Output the [X, Y] coordinate of the center of the cell containing the given text.  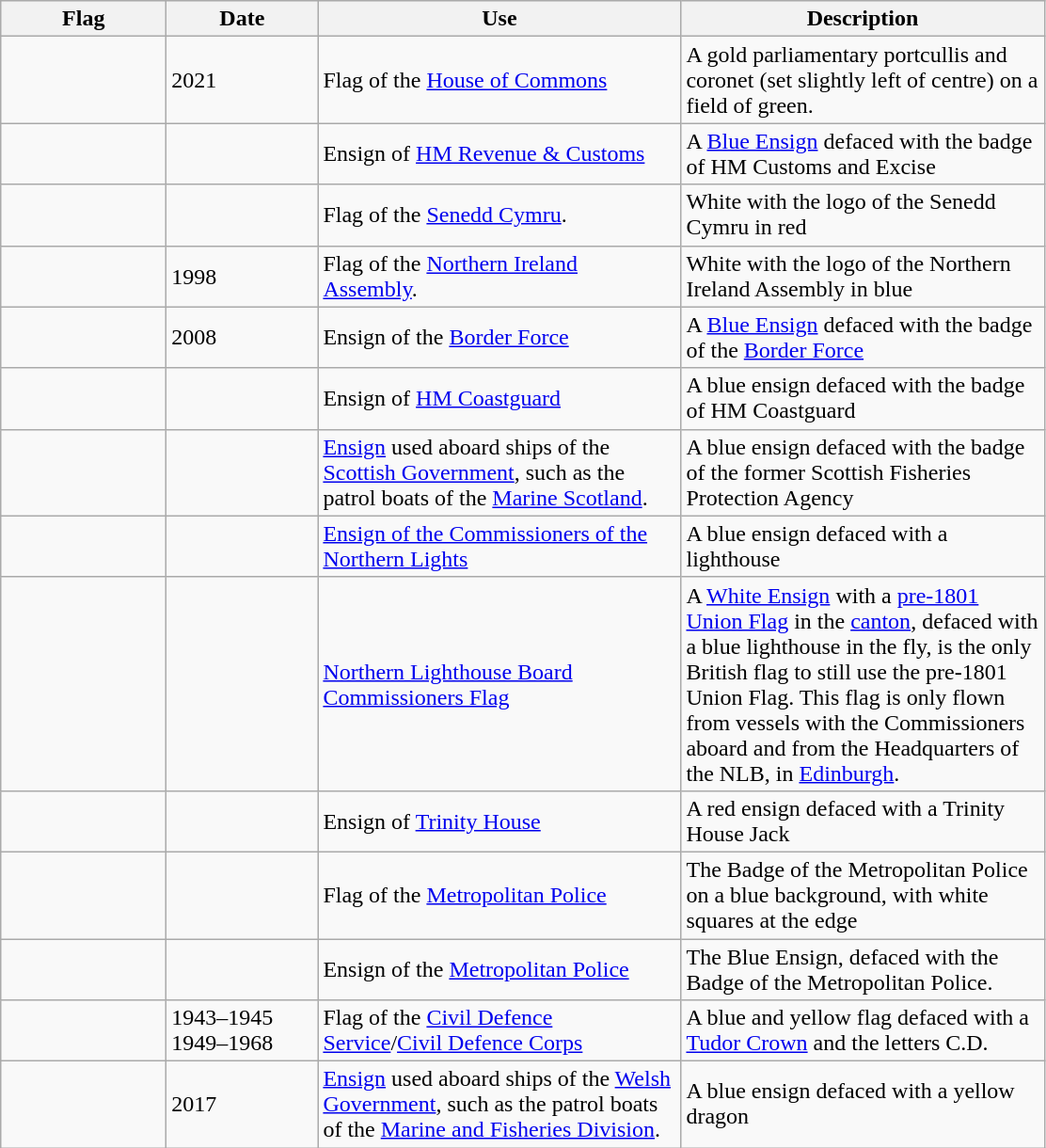
Description [863, 19]
Ensign of Trinity House [499, 821]
A Blue Ensign defaced with the badge of the Border Force [863, 337]
White with the logo of the Northern Ireland Assembly in blue [863, 277]
Ensign of the Metropolitan Police [499, 969]
Flag of the Northern Ireland Assembly. [499, 277]
Use [499, 19]
Ensign of HM Revenue & Customs [499, 154]
Flag of the Senedd Cymru. [499, 215]
2017 [243, 1105]
1998 [243, 277]
White with the logo of the Senedd Cymru in red [863, 215]
Flag [84, 19]
Ensign of the Commissioners of the Northern Lights [499, 546]
Flag of the Metropolitan Police [499, 895]
Ensign used aboard ships of the Scottish Government, such as the patrol boats of the Marine Scotland. [499, 472]
A blue ensign defaced with a yellow dragon [863, 1105]
The Blue Ensign, defaced with the Badge of the Metropolitan Police. [863, 969]
The Badge of the Metropolitan Police on a blue background, with white squares at the edge [863, 895]
A blue ensign defaced with a lighthouse [863, 546]
Flag of the Civil Defence Service/Civil Defence Corps [499, 1031]
1943–19451949–1968 [243, 1031]
A gold parliamentary portcullis and coronet (set slightly left of centre) on a field of green. [863, 80]
2008 [243, 337]
Flag of the House of Commons [499, 80]
A blue and yellow flag defaced with a Tudor Crown and the letters C.D. [863, 1031]
Date [243, 19]
Ensign used aboard ships of the Welsh Government, such as the patrol boats of the Marine and Fisheries Division. [499, 1105]
A Blue Ensign defaced with the badge of HM Customs and Excise [863, 154]
A red ensign defaced with a Trinity House Jack [863, 821]
A blue ensign defaced with the badge of the former Scottish Fisheries Protection Agency [863, 472]
Northern Lighthouse Board Commissioners Flag [499, 683]
2021 [243, 80]
Ensign of the Border Force [499, 337]
Ensign of HM Coastguard [499, 399]
A blue ensign defaced with the badge of HM Coastguard [863, 399]
